Identify which cell holds the provided text, then report its [x, y] central coordinate. 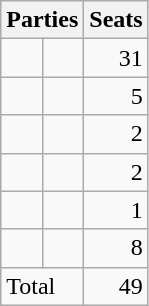
8 [116, 248]
Total [42, 286]
Seats [116, 20]
31 [116, 58]
1 [116, 210]
5 [116, 96]
49 [116, 286]
Parties [42, 20]
